Scan for the cell matching the given text and deliver its [X, Y] coordinate at center. 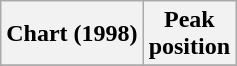
Chart (1998) [72, 34]
Peakposition [189, 34]
